Detect which cell encompasses the target text, then output its (x, y) center coordinate. 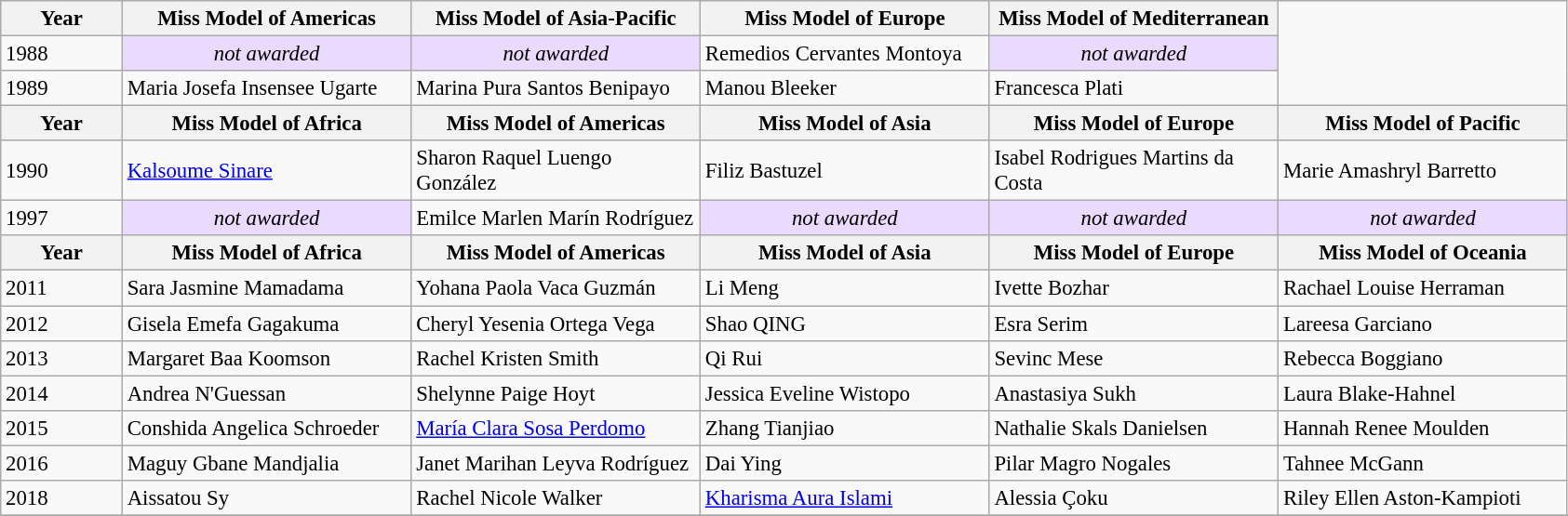
Marie Amashryl Barretto (1424, 171)
Andrea N'Guessan (266, 393)
Sevinc Mese (1133, 358)
1988 (61, 54)
María Clara Sosa Perdomo (556, 428)
Gisela Emefa Gagakuma (266, 324)
Sara Jasmine Mamadama (266, 288)
2012 (61, 324)
Maguy Gbane Mandjalia (266, 463)
Maria Josefa Insensee Ugarte (266, 88)
Hannah Renee Moulden (1424, 428)
Rebecca Boggiano (1424, 358)
Esra Serim (1133, 324)
Shao QING (845, 324)
2014 (61, 393)
Francesca Plati (1133, 88)
2015 (61, 428)
Rachel Nicole Walker (556, 498)
Aissatou Sy (266, 498)
Jessica Eveline Wistopo (845, 393)
Ivette Bozhar (1133, 288)
Zhang Tianjiao (845, 428)
1990 (61, 171)
Margaret Baa Koomson (266, 358)
Tahnee McGann (1424, 463)
Lareesa Garciano (1424, 324)
Riley Ellen Aston-Kampioti (1424, 498)
1989 (61, 88)
Miss Model of Mediterranean (1133, 19)
Rachael Louise Herraman (1424, 288)
Shelynne Paige Hoyt (556, 393)
Remedios Cervantes Montoya (845, 54)
Cheryl Yesenia Ortega Vega (556, 324)
Laura Blake-Hahnel (1424, 393)
Miss Model of Pacific (1424, 124)
Qi Rui (845, 358)
Yohana Paola Vaca Guzmán (556, 288)
Miss Model of Asia-Pacific (556, 19)
Emilce Marlen Marín Rodríguez (556, 218)
Sharon Raquel Luengo González (556, 171)
Manou Bleeker (845, 88)
Rachel Kristen Smith (556, 358)
Dai Ying (845, 463)
Nathalie Skals Danielsen (1133, 428)
Conshida Angelica Schroeder (266, 428)
2016 (61, 463)
Kalsoume Sinare (266, 171)
Li Meng (845, 288)
2011 (61, 288)
Pilar Magro Nogales (1133, 463)
Anastasiya Sukh (1133, 393)
Kharisma Aura Islami (845, 498)
2013 (61, 358)
Marina Pura Santos Benipayo (556, 88)
Isabel Rodrigues Martins da Costa (1133, 171)
2018 (61, 498)
1997 (61, 218)
Miss Model of Oceania (1424, 254)
Janet Marihan Leyva Rodríguez (556, 463)
Alessia Çoku (1133, 498)
Filiz Bastuzel (845, 171)
